Detect which cell encompasses the target text, then output its [x, y] center coordinate. 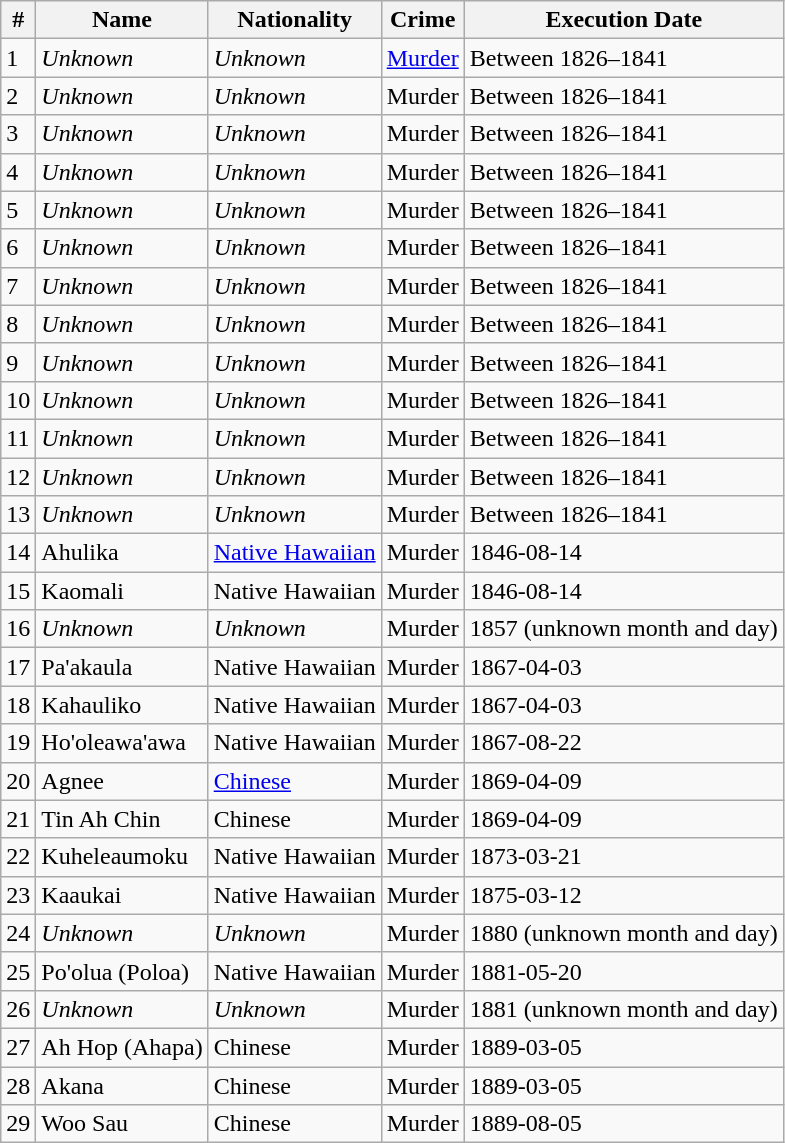
1889-08-05 [624, 1124]
Agnee [122, 781]
1881 (unknown month and day) [624, 1009]
1857 (unknown month and day) [624, 629]
Kahauliko [122, 705]
5 [18, 210]
27 [18, 1047]
6 [18, 248]
19 [18, 743]
1881-05-20 [624, 971]
Ah Hop (Ahapa) [122, 1047]
Akana [122, 1085]
26 [18, 1009]
Nationality [294, 20]
20 [18, 781]
2 [18, 96]
21 [18, 819]
4 [18, 172]
10 [18, 400]
Kuheleaumoku [122, 857]
17 [18, 667]
Woo Sau [122, 1124]
1867-08-22 [624, 743]
23 [18, 895]
Crime [422, 20]
1875-03-12 [624, 895]
Name [122, 20]
13 [18, 515]
1880 (unknown month and day) [624, 933]
15 [18, 591]
1 [18, 58]
Execution Date [624, 20]
18 [18, 705]
7 [18, 286]
1873-03-21 [624, 857]
22 [18, 857]
24 [18, 933]
Pa'akaula [122, 667]
3 [18, 134]
12 [18, 477]
Kaaukai [122, 895]
25 [18, 971]
Tin Ah Chin [122, 819]
28 [18, 1085]
Po'olua (Poloa) [122, 971]
9 [18, 362]
8 [18, 324]
Kaomali [122, 591]
11 [18, 438]
16 [18, 629]
Ho'oleawa'awa [122, 743]
14 [18, 553]
29 [18, 1124]
Ahulika [122, 553]
# [18, 20]
